From the cell containing the given text, extract its center point as [x, y] coordinate. 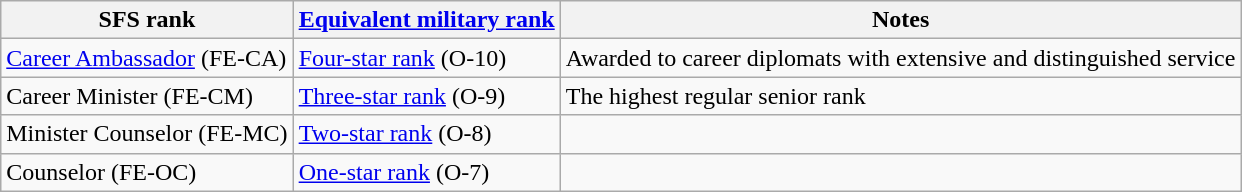
Minister Counselor (FE-MC) [147, 134]
Career Ambassador (FE-CA) [147, 58]
Notes [900, 20]
Equivalent military rank [426, 20]
Career Minister (FE-CM) [147, 96]
Awarded to career diplomats with extensive and distinguished service [900, 58]
Four-star rank (O-10) [426, 58]
The highest regular senior rank [900, 96]
Three-star rank (O-9) [426, 96]
SFS rank [147, 20]
Counselor (FE-OC) [147, 172]
One-star rank (O-7) [426, 172]
Two-star rank (O-8) [426, 134]
